Output the (X, Y) coordinate of the center of the cell containing the given text.  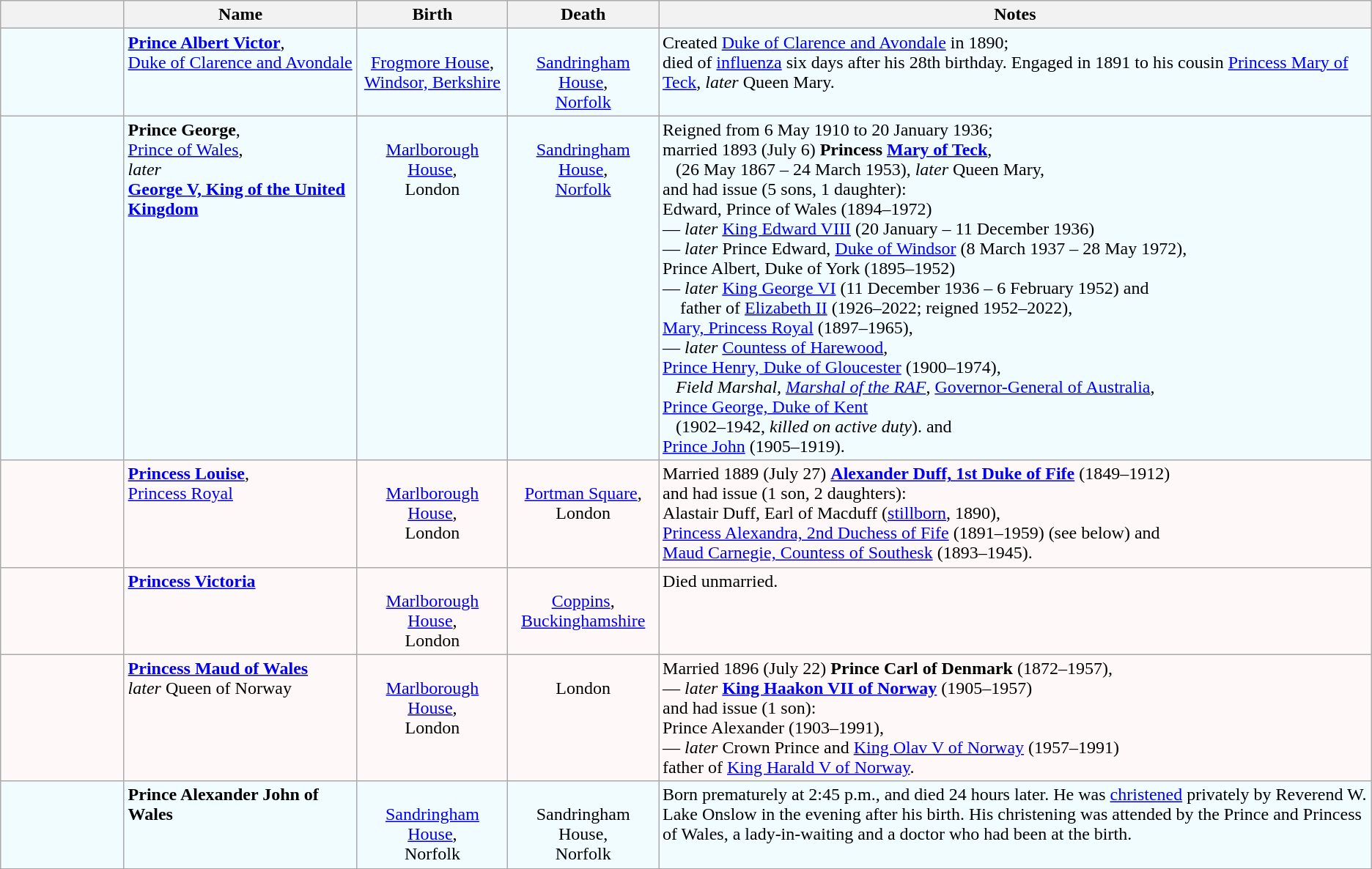
Portman Square, London (583, 514)
Prince Alexander John of Wales (240, 825)
Coppins, Buckinghamshire (583, 611)
Princess Maud of Waleslater Queen of Norway (240, 718)
Notes (1016, 15)
Name (240, 15)
Prince Albert Victor, Duke of Clarence and Avondale (240, 72)
Death (583, 15)
Birth (432, 15)
London (583, 718)
Princess Louise,Princess Royal (240, 514)
Prince George, Prince of Wales, later George V, King of the United Kingdom (240, 288)
Died unmarried. (1016, 611)
Frogmore House, Windsor, Berkshire (432, 72)
Princess Victoria (240, 611)
